Provide the [x, y] coordinate of the cell's center where the given text is located.  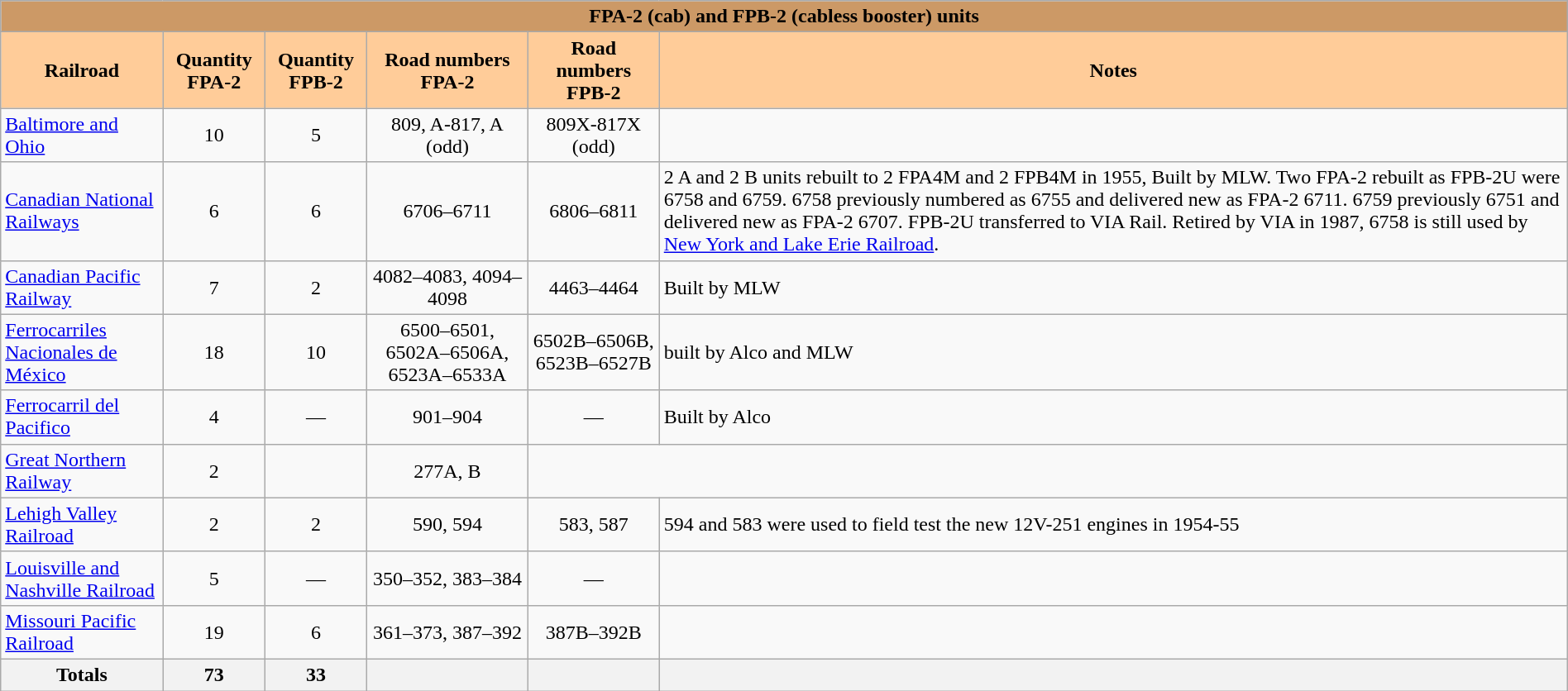
6502B–6506B, 6523B–6527B [594, 352]
4463–4464 [594, 288]
590, 594 [448, 524]
Notes [1113, 70]
4082–4083, 4094–4098 [448, 288]
6806–6811 [594, 212]
594 and 583 were used to field test the new 12V-251 engines in 1954-55 [1113, 524]
Ferrocarriles Nacionales de México [82, 352]
Ferrocarril del Pacifico [82, 417]
Railroad [82, 70]
Built by Alco [1113, 417]
Totals [82, 674]
361–373, 387–392 [448, 631]
6706–6711 [448, 212]
Great Northern Railway [82, 471]
Baltimore and Ohio [82, 136]
7 [213, 288]
18 [213, 352]
350–352, 383–384 [448, 579]
Missouri Pacific Railroad [82, 631]
Canadian Pacific Railway [82, 288]
19 [213, 631]
387B–392B [594, 631]
Canadian National Railways [82, 212]
Louisville and Nashville Railroad [82, 579]
Lehigh Valley Railroad [82, 524]
809X-817X (odd) [594, 136]
Built by MLW [1113, 288]
73 [213, 674]
277A, B [448, 471]
Road numbers FPB-2 [594, 70]
33 [316, 674]
Road numbers FPA-2 [448, 70]
built by Alco and MLW [1113, 352]
Quantity FPB-2 [316, 70]
809, A-817, A (odd) [448, 136]
Quantity FPA-2 [213, 70]
583, 587 [594, 524]
6500–6501, 6502A–6506A, 6523A–6533A [448, 352]
FPA-2 (cab) and FPB-2 (cabless booster) units [784, 17]
901–904 [448, 417]
4 [213, 417]
